Search for the cell housing the specified text and yield its (x, y) center coordinate. 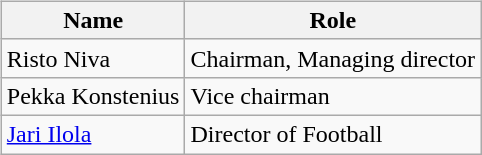
Pekka Konstenius (93, 96)
Jari Ilola (93, 134)
Risto Niva (93, 58)
Vice chairman (333, 96)
Chairman, Managing director (333, 58)
Name (93, 20)
Director of Football (333, 134)
Role (333, 20)
